Determine the (x, y) coordinate at the center of the cell enclosing the given text.  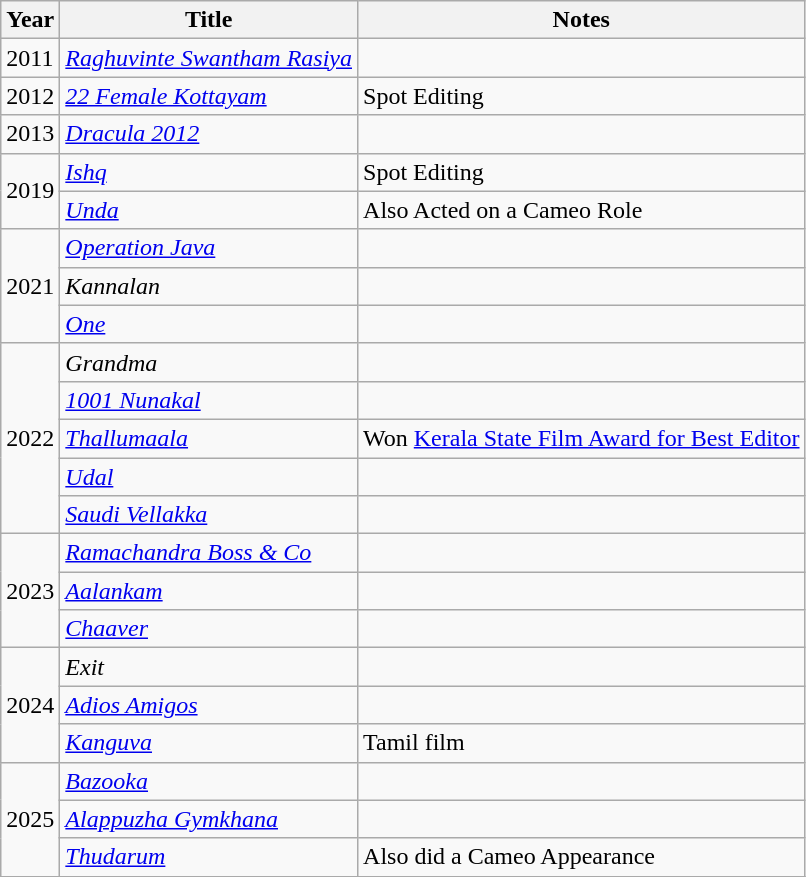
Grandma (209, 362)
Thallumaala (209, 438)
2021 (30, 286)
Ramachandra Boss & Co (209, 553)
Ishq (209, 172)
Year (30, 20)
Also Acted on a Cameo Role (582, 210)
Raghuvinte Swantham Rasiya (209, 58)
2019 (30, 191)
Kannalan (209, 286)
Saudi Vellakka (209, 515)
Bazooka (209, 781)
Exit (209, 667)
2013 (30, 134)
One (209, 324)
Tamil film (582, 743)
2022 (30, 438)
Thudarum (209, 857)
Kanguva (209, 743)
1001 Nunakal (209, 400)
22 Female Kottayam (209, 96)
2012 (30, 96)
2025 (30, 819)
Udal (209, 477)
Alappuzha Gymkhana (209, 819)
Unda (209, 210)
Dracula 2012 (209, 134)
2011 (30, 58)
Won Kerala State Film Award for Best Editor (582, 438)
Operation Java (209, 248)
Title (209, 20)
2024 (30, 705)
Notes (582, 20)
Also did a Cameo Appearance (582, 857)
Chaaver (209, 629)
Adios Amigos (209, 705)
Aalankam (209, 591)
2023 (30, 591)
